Output the [x, y] coordinate of the center of the cell containing the given text.  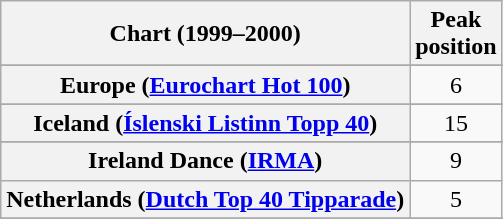
5 [456, 199]
Ireland Dance (IRMA) [206, 161]
15 [456, 123]
Netherlands (Dutch Top 40 Tipparade) [206, 199]
Europe (Eurochart Hot 100) [206, 85]
Peakposition [456, 34]
Iceland (Íslenski Listinn Topp 40) [206, 123]
6 [456, 85]
9 [456, 161]
Chart (1999–2000) [206, 34]
